Return the [x, y] coordinate for the center point of the cell that contains the specified text.  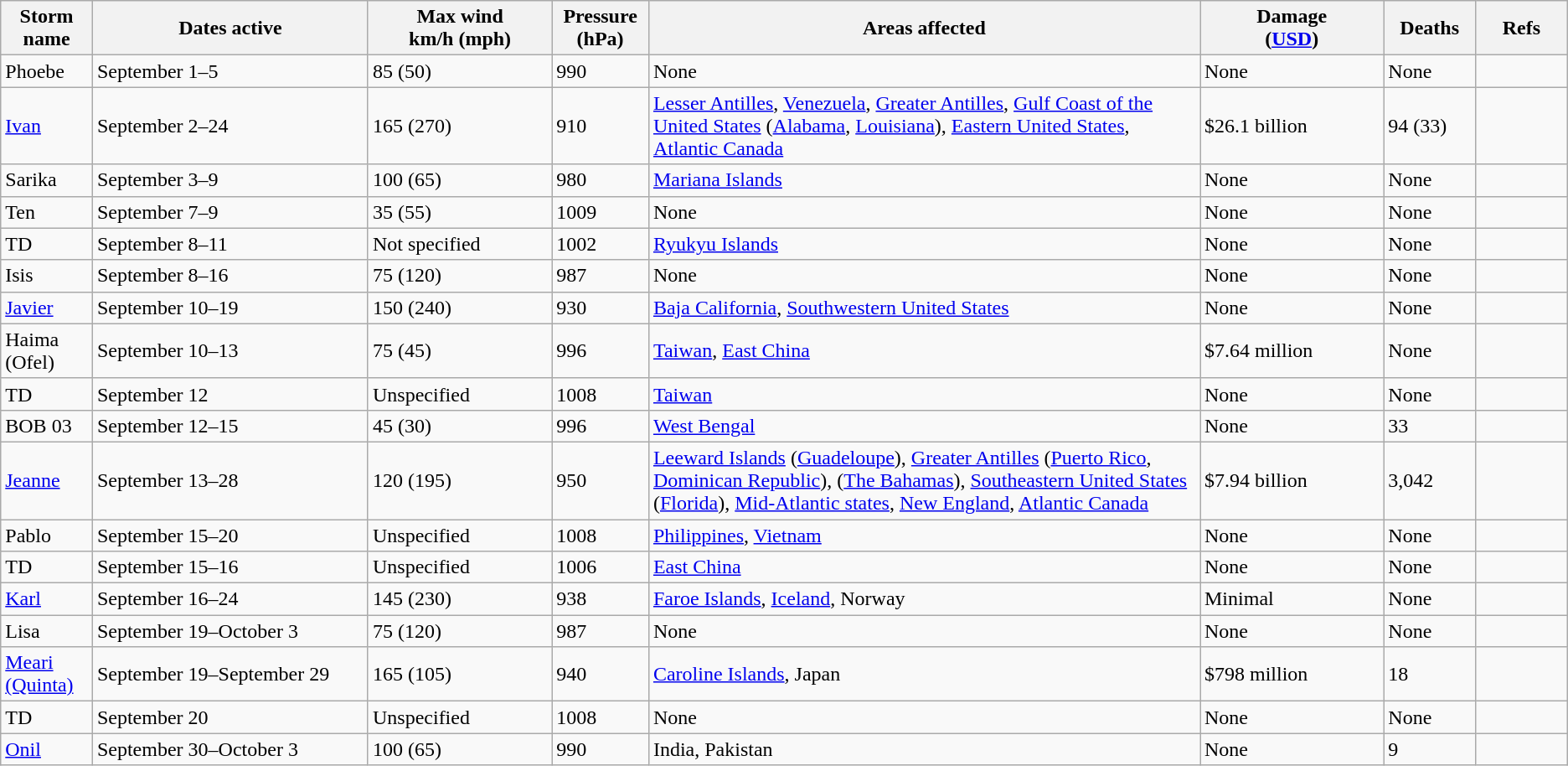
$7.94 billion [1292, 480]
950 [601, 480]
9 [1430, 749]
September 1–5 [230, 71]
Deaths [1430, 28]
Ryukyu Islands [924, 244]
Lisa [47, 631]
September 20 [230, 717]
940 [601, 674]
September 13–28 [230, 480]
1009 [601, 212]
Onil [47, 749]
September 15–20 [230, 536]
85 (50) [459, 71]
120 (195) [459, 480]
Javier [47, 308]
September 12–15 [230, 426]
Refs [1521, 28]
BOB 03 [47, 426]
Isis [47, 276]
Taiwan, East China [924, 350]
Lesser Antilles, Venezuela, Greater Antilles, Gulf Coast of the United States (Alabama, Louisiana), Eastern United States, Atlantic Canada [924, 126]
Not specified [459, 244]
Damage(USD) [1292, 28]
165 (105) [459, 674]
Ivan [47, 126]
Philippines, Vietnam [924, 536]
September 10–13 [230, 350]
165 (270) [459, 126]
980 [601, 180]
Max windkm/h (mph) [459, 28]
September 10–19 [230, 308]
Haima (Ofel) [47, 350]
September 30–October 3 [230, 749]
Faroe Islands, Iceland, Norway [924, 599]
Pablo [47, 536]
18 [1430, 674]
930 [601, 308]
Mariana Islands [924, 180]
$7.64 million [1292, 350]
Ten [47, 212]
Dates active [230, 28]
Jeanne [47, 480]
Karl [47, 599]
September 19–October 3 [230, 631]
September 7–9 [230, 212]
East China [924, 567]
75 (45) [459, 350]
Sarika [47, 180]
3,042 [1430, 480]
$26.1 billion [1292, 126]
1006 [601, 567]
1002 [601, 244]
$798 million [1292, 674]
938 [601, 599]
India, Pakistan [924, 749]
910 [601, 126]
Phoebe [47, 71]
September 3–9 [230, 180]
September 19–September 29 [230, 674]
Minimal [1292, 599]
Pressure(hPa) [601, 28]
Caroline Islands, Japan [924, 674]
145 (230) [459, 599]
Meari (Quinta) [47, 674]
Baja California, Southwestern United States [924, 308]
Areas affected [924, 28]
Storm name [47, 28]
45 (30) [459, 426]
September 15–16 [230, 567]
94 (33) [1430, 126]
September 2–24 [230, 126]
West Bengal [924, 426]
33 [1430, 426]
September 12 [230, 394]
150 (240) [459, 308]
35 (55) [459, 212]
September 8–16 [230, 276]
September 16–24 [230, 599]
Taiwan [924, 394]
September 8–11 [230, 244]
